Scan for the cell matching the given text and deliver its (X, Y) coordinate at center. 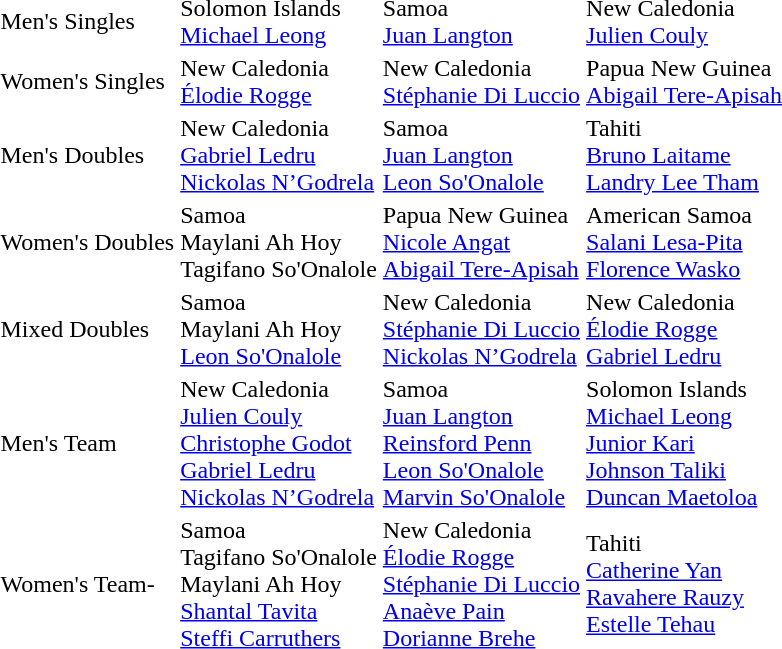
New CaledoniaGabriel LedruNickolas N’Godrela (279, 155)
Papua New GuineaNicole AngatAbigail Tere-Apisah (481, 242)
SamoaJuan LangtonLeon So'Onalole (481, 155)
SamoaJuan LangtonReinsford PennLeon So'OnaloleMarvin So'Onalole (481, 443)
New CaledoniaStéphanie Di LuccioNickolas N’Godrela (481, 329)
New CaledoniaJulien CoulyChristophe GodotGabriel LedruNickolas N’Godrela (279, 443)
New CaledoniaStéphanie Di Luccio (481, 82)
SamoaMaylani Ah HoyLeon So'Onalole (279, 329)
New CaledoniaÉlodie Rogge (279, 82)
SamoaMaylani Ah HoyTagifano So'Onalole (279, 242)
